Search for the cell housing the specified text and yield its (x, y) center coordinate. 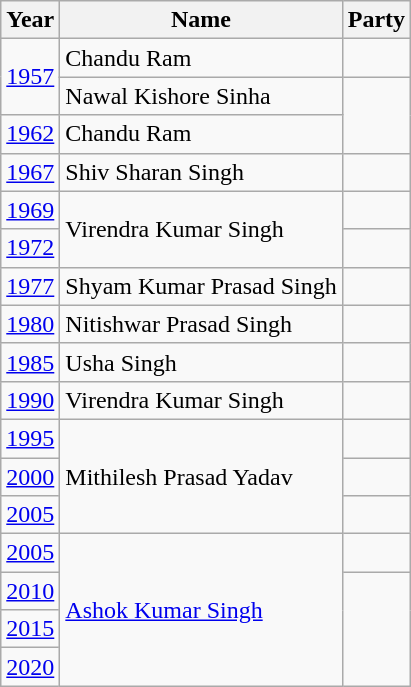
Usha Singh (201, 362)
1980 (30, 324)
1977 (30, 286)
1957 (30, 77)
1990 (30, 400)
Name (201, 20)
Ashok Kumar Singh (201, 610)
1969 (30, 210)
Party (376, 20)
1995 (30, 438)
1967 (30, 172)
Shiv Sharan Singh (201, 172)
2015 (30, 629)
1985 (30, 362)
Mithilesh Prasad Yadav (201, 476)
2010 (30, 591)
Shyam Kumar Prasad Singh (201, 286)
1962 (30, 134)
2000 (30, 477)
1972 (30, 248)
Year (30, 20)
Nitishwar Prasad Singh (201, 324)
Nawal Kishore Sinha (201, 96)
2020 (30, 667)
